Output the (X, Y) coordinate of the center of the cell containing the given text.  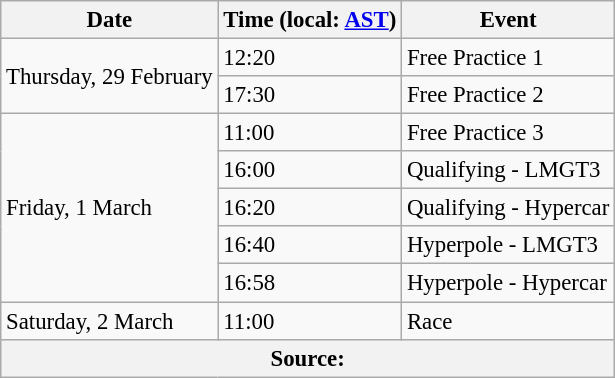
12:20 (310, 58)
Hyperpole - LMGT3 (508, 245)
16:00 (310, 170)
16:20 (310, 208)
Qualifying - Hypercar (508, 208)
16:58 (310, 283)
Date (110, 20)
Saturday, 2 March (110, 321)
Free Practice 3 (508, 133)
17:30 (310, 95)
Time (local: AST) (310, 20)
Qualifying - LMGT3 (508, 170)
Free Practice 2 (508, 95)
Free Practice 1 (508, 58)
Friday, 1 March (110, 208)
Thursday, 29 February (110, 76)
Race (508, 321)
Source: (308, 358)
16:40 (310, 245)
Hyperpole - Hypercar (508, 283)
Event (508, 20)
